Provide the [X, Y] coordinate of the cell's center where the given text is located.  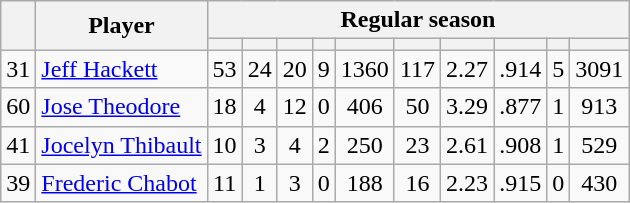
20 [294, 69]
250 [364, 145]
Player [122, 26]
529 [600, 145]
1360 [364, 69]
53 [224, 69]
41 [18, 145]
.908 [520, 145]
Jeff Hackett [122, 69]
39 [18, 183]
2 [324, 145]
60 [18, 107]
10 [224, 145]
2.61 [468, 145]
430 [600, 183]
117 [417, 69]
11 [224, 183]
9 [324, 69]
12 [294, 107]
Jose Theodore [122, 107]
.915 [520, 183]
18 [224, 107]
.914 [520, 69]
16 [417, 183]
.877 [520, 107]
50 [417, 107]
188 [364, 183]
31 [18, 69]
Jocelyn Thibault [122, 145]
Frederic Chabot [122, 183]
913 [600, 107]
406 [364, 107]
Regular season [418, 20]
23 [417, 145]
2.27 [468, 69]
2.23 [468, 183]
3091 [600, 69]
24 [260, 69]
3.29 [468, 107]
5 [558, 69]
